Capture the cell that displays the provided text and extract its (X, Y) central coordinate. 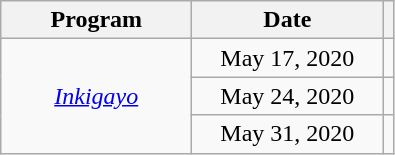
May 31, 2020 (288, 134)
Inkigayo (96, 96)
Program (96, 20)
Date (288, 20)
May 24, 2020 (288, 96)
May 17, 2020 (288, 58)
